Provide the (X, Y) coordinate of the cell's center where the given text is located.  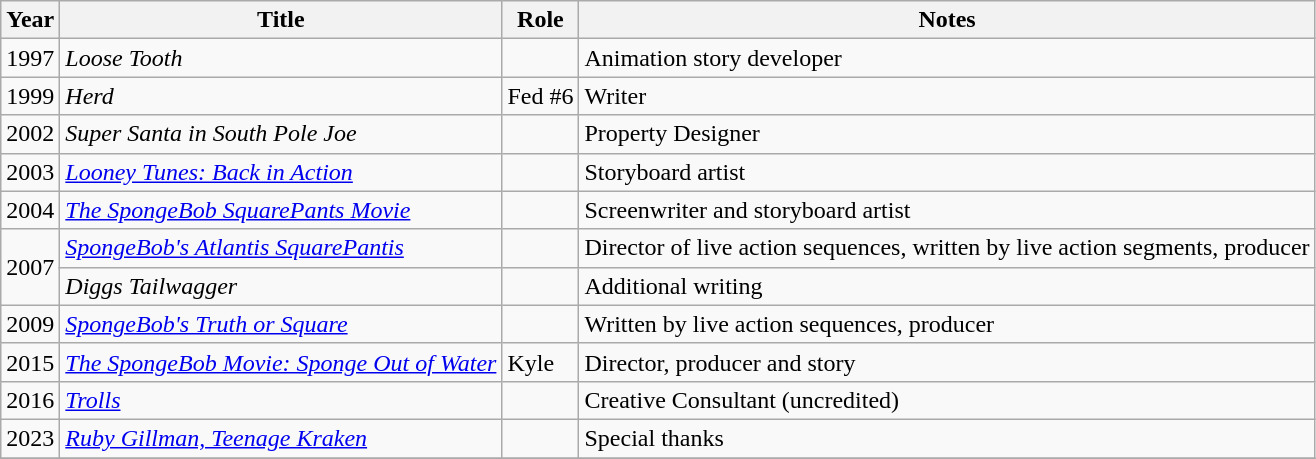
Diggs Tailwagger (281, 286)
Storyboard artist (947, 172)
Screenwriter and storyboard artist (947, 210)
Notes (947, 20)
Animation story developer (947, 58)
Director of live action sequences, written by live action segments, producer (947, 248)
Kyle (540, 362)
2007 (30, 267)
Loose Tooth (281, 58)
2009 (30, 324)
Looney Tunes: Back in Action (281, 172)
Herd (281, 96)
Trolls (281, 400)
2004 (30, 210)
2023 (30, 438)
Year (30, 20)
Title (281, 20)
Special thanks (947, 438)
2016 (30, 400)
Super Santa in South Pole Joe (281, 134)
Fed #6 (540, 96)
2003 (30, 172)
1999 (30, 96)
The SpongeBob SquarePants Movie (281, 210)
Director, producer and story (947, 362)
Written by live action sequences, producer (947, 324)
Role (540, 20)
1997 (30, 58)
2015 (30, 362)
Property Designer (947, 134)
2002 (30, 134)
SpongeBob's Atlantis SquarePantis (281, 248)
Writer (947, 96)
SpongeBob's Truth or Square (281, 324)
The SpongeBob Movie: Sponge Out of Water (281, 362)
Creative Consultant (uncredited) (947, 400)
Additional writing (947, 286)
Ruby Gillman, Teenage Kraken (281, 438)
